Return the (X, Y) coordinate for the center point of the cell that contains the specified text.  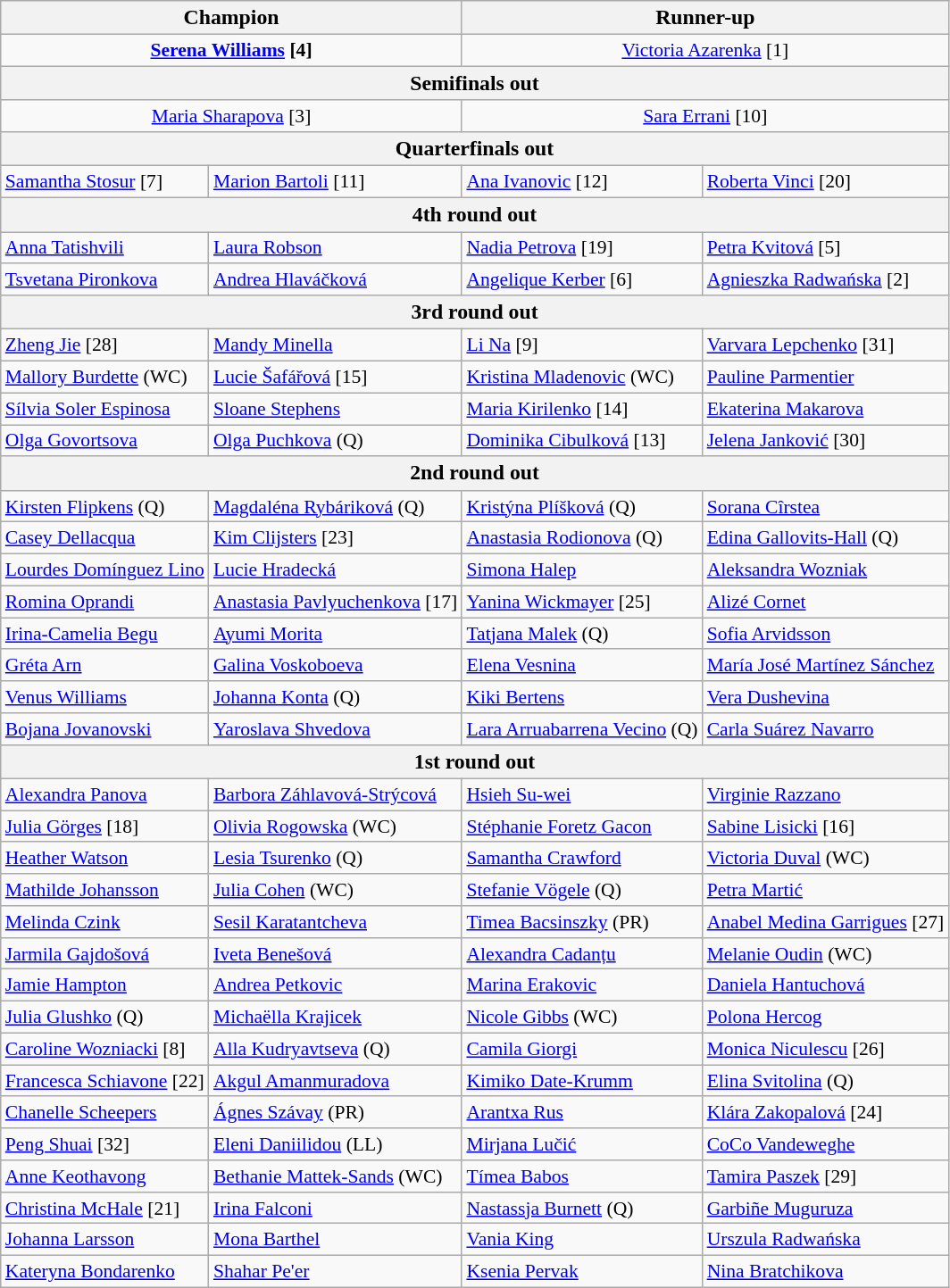
Sorana Cîrstea (826, 507)
Johanna Konta (Q) (336, 697)
Ekaterina Makarova (826, 409)
Yanina Wickmayer [25] (582, 602)
Irina-Camelia Begu (105, 634)
Virginie Razzano (826, 795)
Lourdes Domínguez Lino (105, 570)
Li Na [9] (582, 345)
Anna Tatishvili (105, 248)
Aleksandra Wozniak (826, 570)
Shahar Pe'er (336, 1272)
Anastasia Rodionova (Q) (582, 538)
Sabine Lisicki [16] (826, 827)
Vera Dushevina (826, 697)
Jarmila Gajdošová (105, 954)
Mallory Burdette (WC) (105, 378)
Garbiñe Muguruza (826, 1209)
Runner-up (705, 18)
2nd round out (475, 474)
Olivia Rogowska (WC) (336, 827)
Quarterfinals out (475, 149)
Olga Govortsova (105, 441)
Kiki Bertens (582, 697)
Tatjana Malek (Q) (582, 634)
Maria Kirilenko [14] (582, 409)
1st round out (475, 762)
Dominika Cibulková [13] (582, 441)
Chanelle Scheepers (105, 1113)
Lesia Tsurenko (Q) (336, 859)
Zheng Jie [28] (105, 345)
Sara Errani [10] (705, 117)
4th round out (475, 215)
Michaëlla Krajicek (336, 1018)
3rd round out (475, 312)
Bethanie Mattek-Sands (WC) (336, 1176)
Tsvetana Pironkova (105, 280)
Mona Barthel (336, 1240)
Eleni Daniilidou (LL) (336, 1144)
Camila Giorgi (582, 1050)
Alizé Cornet (826, 602)
Francesca Schiavone [22] (105, 1081)
Jamie Hampton (105, 985)
Kim Clijsters [23] (336, 538)
CoCo Vandeweghe (826, 1144)
Lara Arruabarrena Vecino (Q) (582, 729)
Marion Bartoli [11] (336, 182)
Alla Kudryavtseva (Q) (336, 1050)
Anabel Medina Garrigues [27] (826, 922)
Alexandra Panova (105, 795)
Magdaléna Rybáriková (Q) (336, 507)
Victoria Duval (WC) (826, 859)
Agnieszka Radwańska [2] (826, 280)
Samantha Stosur [7] (105, 182)
Irina Falconi (336, 1209)
Roberta Vinci [20] (826, 182)
Simona Halep (582, 570)
Barbora Záhlavová-Strýcová (336, 795)
Nicole Gibbs (WC) (582, 1018)
Ana Ivanovic [12] (582, 182)
Nina Bratchikova (826, 1272)
Semifinals out (475, 84)
Elena Vesnina (582, 666)
Andrea Petkovic (336, 985)
Varvara Lepchenko [31] (826, 345)
Vania King (582, 1240)
Serena Williams [4] (232, 51)
Christina McHale [21] (105, 1209)
Sesil Karatantcheva (336, 922)
Jelena Janković [30] (826, 441)
Ágnes Szávay (PR) (336, 1113)
Timea Bacsinszky (PR) (582, 922)
Tímea Babos (582, 1176)
María José Martínez Sánchez (826, 666)
Mandy Minella (336, 345)
Julia Cohen (WC) (336, 890)
Stefanie Vögele (Q) (582, 890)
Mathilde Johansson (105, 890)
Olga Puchkova (Q) (336, 441)
Arantxa Rus (582, 1113)
Pauline Parmentier (826, 378)
Samantha Crawford (582, 859)
Lucie Šafářová [15] (336, 378)
Heather Watson (105, 859)
Mirjana Lučić (582, 1144)
Sofia Arvidsson (826, 634)
Anne Keothavong (105, 1176)
Elina Svitolina (Q) (826, 1081)
Edina Gallovits-Hall (Q) (826, 538)
Marina Erakovic (582, 985)
Petra Kvitová [5] (826, 248)
Sílvia Soler Espinosa (105, 409)
Romina Oprandi (105, 602)
Petra Martić (826, 890)
Carla Suárez Navarro (826, 729)
Urszula Radwańska (826, 1240)
Gréta Arn (105, 666)
Angelique Kerber [6] (582, 280)
Johanna Larsson (105, 1240)
Julia Glushko (Q) (105, 1018)
Daniela Hantuchová (826, 985)
Monica Niculescu [26] (826, 1050)
Hsieh Su-wei (582, 795)
Sloane Stephens (336, 409)
Kristina Mladenovic (WC) (582, 378)
Champion (232, 18)
Akgul Amanmuradova (336, 1081)
Andrea Hlaváčková (336, 280)
Kimiko Date-Krumm (582, 1081)
Bojana Jovanovski (105, 729)
Victoria Azarenka [1] (705, 51)
Yaroslava Shvedova (336, 729)
Alexandra Cadanțu (582, 954)
Klára Zakopalová [24] (826, 1113)
Lucie Hradecká (336, 570)
Caroline Wozniacki [8] (105, 1050)
Polona Hercog (826, 1018)
Nadia Petrova [19] (582, 248)
Peng Shuai [32] (105, 1144)
Melanie Oudin (WC) (826, 954)
Stéphanie Foretz Gacon (582, 827)
Galina Voskoboeva (336, 666)
Kristýna Plíšková (Q) (582, 507)
Julia Görges [18] (105, 827)
Melinda Czink (105, 922)
Kateryna Bondarenko (105, 1272)
Casey Dellacqua (105, 538)
Tamira Paszek [29] (826, 1176)
Ayumi Morita (336, 634)
Laura Robson (336, 248)
Kirsten Flipkens (Q) (105, 507)
Iveta Benešová (336, 954)
Nastassja Burnett (Q) (582, 1209)
Maria Sharapova [3] (232, 117)
Anastasia Pavlyuchenkova [17] (336, 602)
Ksenia Pervak (582, 1272)
Venus Williams (105, 697)
